Determine the (x, y) coordinate at the center of the cell enclosing the given text.  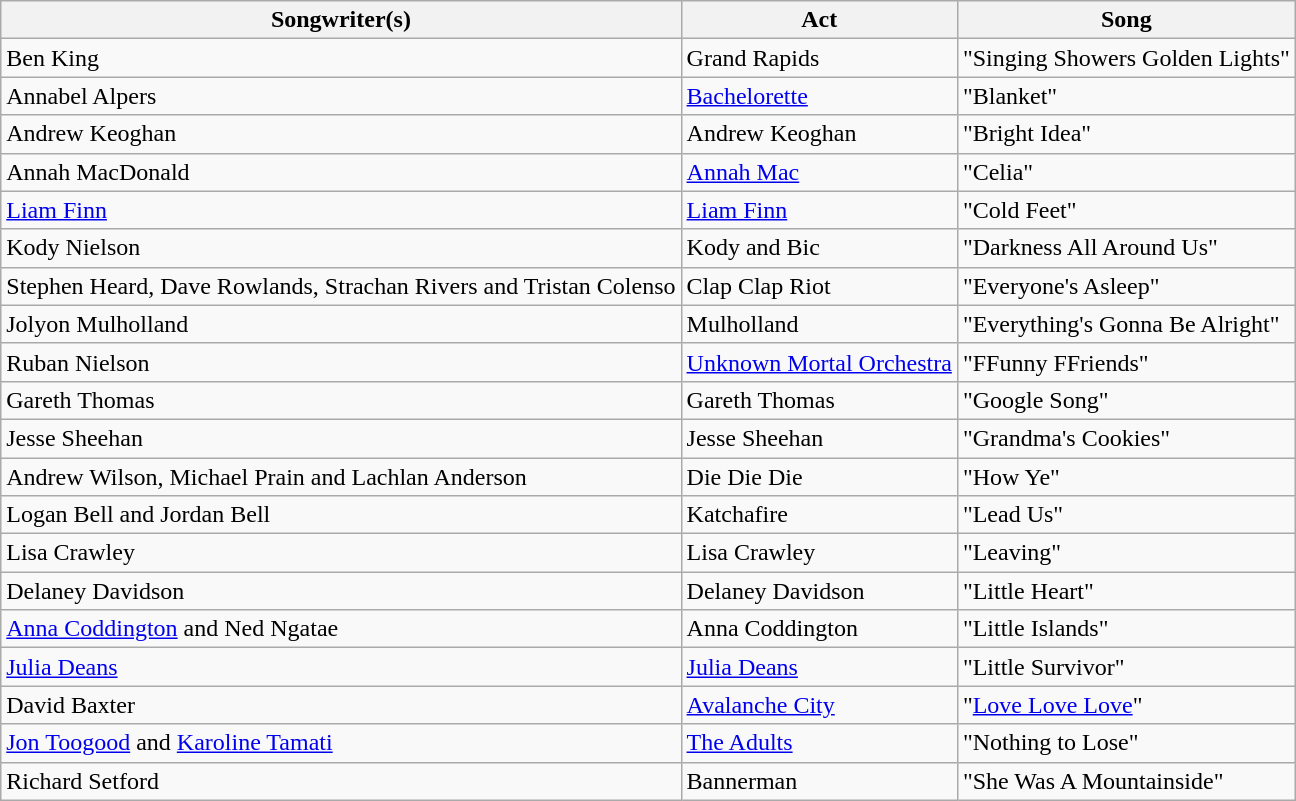
Anna Coddington (819, 629)
David Baxter (341, 705)
"Little Islands" (1126, 629)
Jolyon Mulholland (341, 324)
Kody and Bic (819, 248)
Jon Toogood and Karoline Tamati (341, 743)
Kody Nielson (341, 248)
"Bright Idea" (1126, 134)
Anna Coddington and Ned Ngatae (341, 629)
"Everything's Gonna Be Alright" (1126, 324)
Andrew Wilson, Michael Prain and Lachlan Anderson (341, 477)
Annah MacDonald (341, 172)
"Little Survivor" (1126, 667)
Katchafire (819, 515)
Logan Bell and Jordan Bell (341, 515)
"Cold Feet" (1126, 210)
"Love Love Love" (1126, 705)
The Adults (819, 743)
"She Was A Mountainside" (1126, 781)
"Nothing to Lose" (1126, 743)
"FFunny FFriends" (1126, 362)
"Singing Showers Golden Lights" (1126, 58)
Clap Clap Riot (819, 286)
"Leaving" (1126, 553)
"Little Heart" (1126, 591)
Annabel Alpers (341, 96)
Richard Setford (341, 781)
Mulholland (819, 324)
Die Die Die (819, 477)
Song (1126, 20)
"Blanket" (1126, 96)
Ruban Nielson (341, 362)
"Everyone's Asleep" (1126, 286)
Songwriter(s) (341, 20)
Avalanche City (819, 705)
Ben King (341, 58)
Grand Rapids (819, 58)
Bannerman (819, 781)
Annah Mac (819, 172)
Unknown Mortal Orchestra (819, 362)
Act (819, 20)
"Celia" (1126, 172)
"How Ye" (1126, 477)
"Grandma's Cookies" (1126, 438)
"Google Song" (1126, 400)
"Lead Us" (1126, 515)
Stephen Heard, Dave Rowlands, Strachan Rivers and Tristan Colenso (341, 286)
Bachelorette (819, 96)
"Darkness All Around Us" (1126, 248)
